Output the [x, y] coordinate of the center of the cell containing the given text.  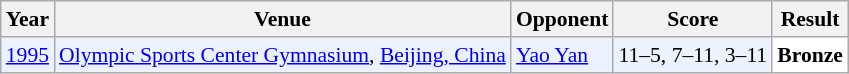
1995 [28, 55]
Yao Yan [562, 55]
Opponent [562, 19]
Venue [282, 19]
11–5, 7–11, 3–11 [692, 55]
Bronze [810, 55]
Result [810, 19]
Olympic Sports Center Gymnasium, Beijing, China [282, 55]
Year [28, 19]
Score [692, 19]
